Scan for the cell matching the given text and deliver its (X, Y) coordinate at center. 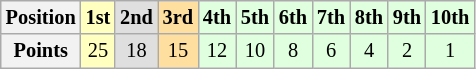
25 (98, 51)
2 (407, 51)
8 (293, 51)
10th (450, 17)
1st (98, 17)
3rd (178, 17)
2nd (136, 17)
10 (255, 51)
4th (217, 17)
8th (369, 17)
7th (331, 17)
5th (255, 17)
1 (450, 51)
6th (293, 17)
Position (41, 17)
15 (178, 51)
Points (41, 51)
12 (217, 51)
9th (407, 17)
18 (136, 51)
4 (369, 51)
6 (331, 51)
